Return [X, Y] of the center of cell containing provided text 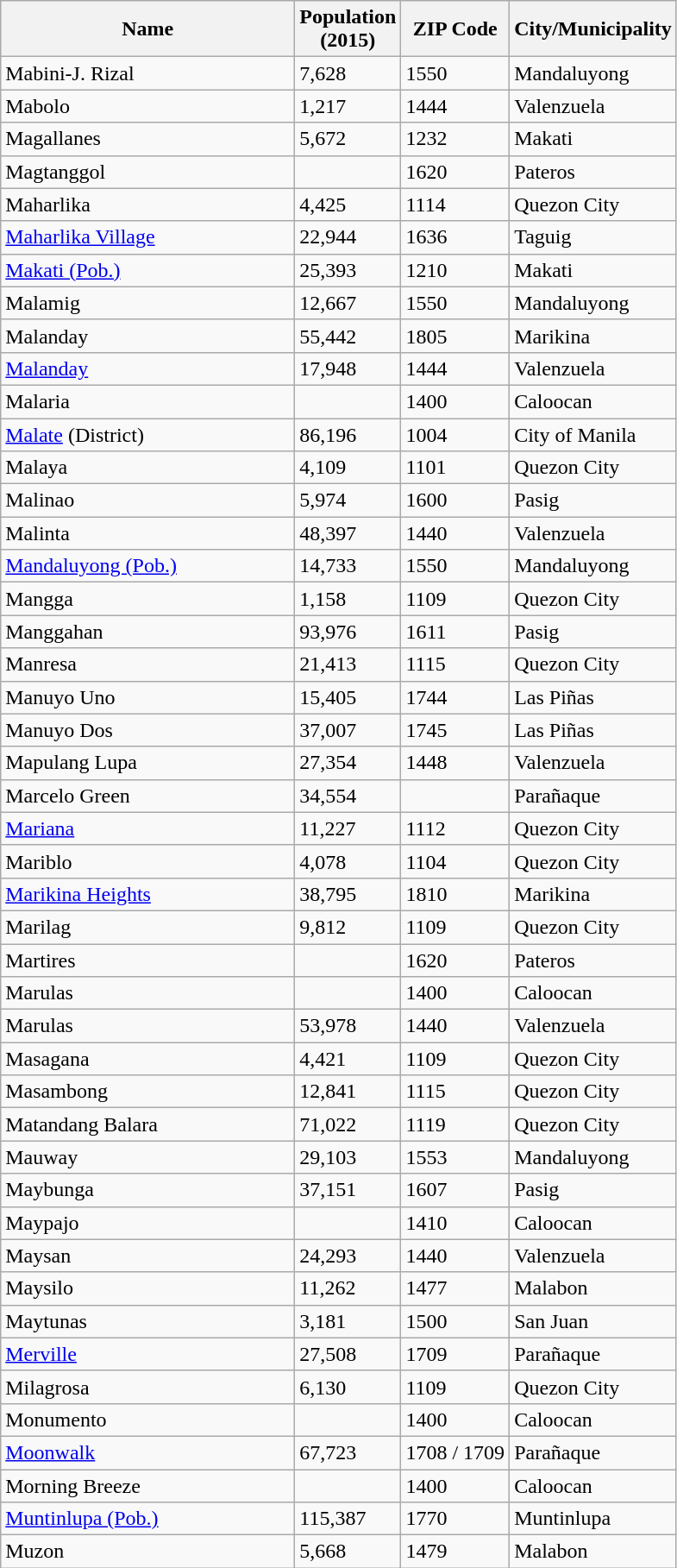
Marilag [148, 927]
5,974 [348, 501]
55,442 [348, 336]
1448 [455, 763]
1232 [455, 139]
86,196 [348, 434]
Marikina Heights [148, 894]
Morning Breeze [148, 1485]
Milagrosa [148, 1387]
67,723 [348, 1452]
37,007 [348, 730]
Manresa [148, 664]
29,103 [348, 1157]
5,672 [348, 139]
1210 [455, 270]
Maypajo [148, 1223]
Matandang Balara [148, 1124]
Masagana [148, 1059]
1744 [455, 697]
93,976 [348, 632]
1104 [455, 861]
1600 [455, 501]
1805 [455, 336]
Maytunas [148, 1321]
38,795 [348, 894]
1636 [455, 237]
Makati (Pob.) [148, 270]
1112 [455, 828]
27,508 [348, 1354]
1770 [455, 1519]
Mandaluyong (Pob.) [148, 566]
Merville [148, 1354]
3,181 [348, 1321]
22,944 [348, 237]
Maysilo [148, 1288]
12,841 [348, 1092]
1004 [455, 434]
Malate (District) [148, 434]
Monumento [148, 1420]
Muntinlupa (Pob.) [148, 1519]
Malinao [148, 501]
Manuyo Dos [148, 730]
5,668 [348, 1552]
4,109 [348, 468]
53,978 [348, 1026]
1709 [455, 1354]
7,628 [348, 73]
Maybunga [148, 1190]
Taguig [593, 237]
4,078 [348, 861]
11,227 [348, 828]
25,393 [348, 270]
1,217 [348, 106]
1500 [455, 1321]
9,812 [348, 927]
48,397 [348, 533]
Mauway [148, 1157]
1745 [455, 730]
4,425 [348, 205]
1,158 [348, 599]
27,354 [348, 763]
Malaria [148, 401]
Malinta [148, 533]
Martires [148, 960]
21,413 [348, 664]
1810 [455, 894]
Maysan [148, 1256]
14,733 [348, 566]
37,151 [348, 1190]
Masambong [148, 1092]
Mabini-J. Rizal [148, 73]
City/Municipality [593, 29]
Muzon [148, 1552]
1119 [455, 1124]
Mapulang Lupa [148, 763]
Mariana [148, 828]
Population(2015) [348, 29]
1708 / 1709 [455, 1452]
1611 [455, 632]
115,387 [348, 1519]
34,554 [348, 796]
City of Manila [593, 434]
Mabolo [148, 106]
4,421 [348, 1059]
Malaya [148, 468]
Magallanes [148, 139]
17,948 [348, 368]
Mariblo [148, 861]
1553 [455, 1157]
71,022 [348, 1124]
1410 [455, 1223]
Name [148, 29]
Muntinlupa [593, 1519]
Magtanggol [148, 172]
1479 [455, 1552]
12,667 [348, 303]
ZIP Code [455, 29]
Maharlika [148, 205]
Manuyo Uno [148, 697]
1101 [455, 468]
Maharlika Village [148, 237]
24,293 [348, 1256]
15,405 [348, 697]
San Juan [593, 1321]
Malamig [148, 303]
6,130 [348, 1387]
1477 [455, 1288]
Mangga [148, 599]
1607 [455, 1190]
11,262 [348, 1288]
1114 [455, 205]
Manggahan [148, 632]
Marcelo Green [148, 796]
Moonwalk [148, 1452]
